Capture the cell that displays the provided text and extract its [X, Y] central coordinate. 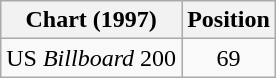
69 [229, 58]
US Billboard 200 [92, 58]
Chart (1997) [92, 20]
Position [229, 20]
